Capture the cell that displays the provided text and extract its [x, y] central coordinate. 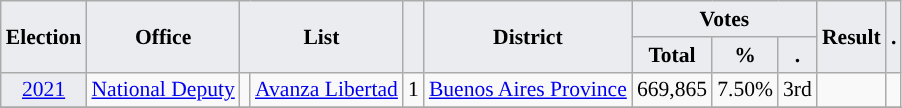
Total [672, 55]
Election [44, 36]
3rd [798, 90]
2021 [44, 90]
List [322, 36]
Votes [724, 19]
1 [414, 90]
Buenos Aires Province [528, 90]
7.50% [745, 90]
669,865 [672, 90]
District [528, 36]
National Deputy [162, 90]
Result [852, 36]
Avanza Libertad [326, 90]
Office [162, 36]
% [745, 55]
